Provide the (X, Y) coordinate of the cell's center where the given text is located.  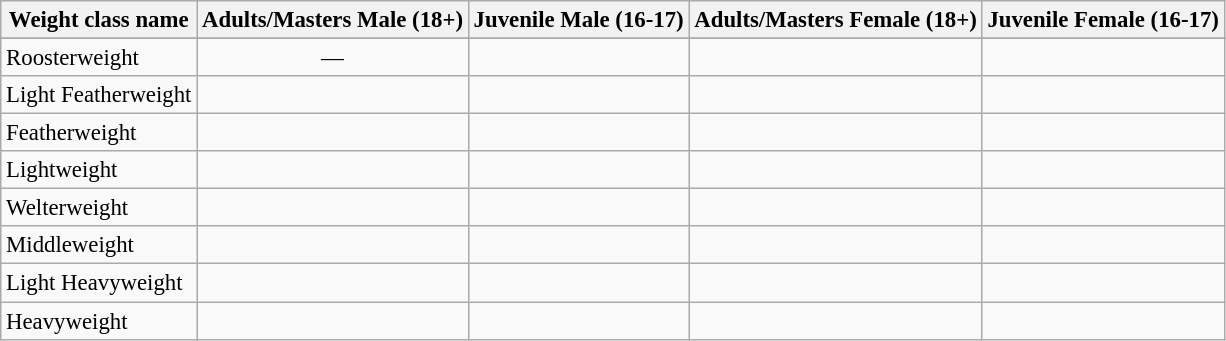
Middleweight (99, 245)
Light Heavyweight (99, 283)
Featherweight (99, 133)
Heavyweight (99, 321)
— (333, 58)
Juvenile Male (16-17) (578, 20)
Roosterweight (99, 58)
Welterweight (99, 208)
Adults/Masters Female (18+) (836, 20)
Adults/Masters Male (18+) (333, 20)
Juvenile Female (16-17) (1103, 20)
Light Featherweight (99, 95)
Lightweight (99, 170)
Weight class name (99, 20)
